Detect which cell encompasses the target text, then output its [X, Y] center coordinate. 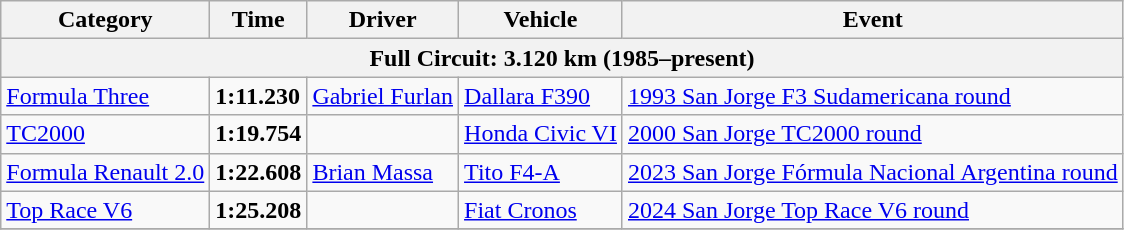
Full Circuit: 3.120 km (1985–present) [562, 58]
Tito F4-A [541, 172]
Time [258, 20]
1:22.608 [258, 172]
Driver [383, 20]
2000 San Jorge TC2000 round [872, 134]
Dallara F390 [541, 96]
Fiat Cronos [541, 210]
Formula Renault 2.0 [106, 172]
Honda Civic VI [541, 134]
Top Race V6 [106, 210]
Gabriel Furlan [383, 96]
TC2000 [106, 134]
Event [872, 20]
Formula Three [106, 96]
Vehicle [541, 20]
2023 San Jorge Fórmula Nacional Argentina round [872, 172]
Category [106, 20]
1993 San Jorge F3 Sudamericana round [872, 96]
2024 San Jorge Top Race V6 round [872, 210]
1:19.754 [258, 134]
Brian Massa [383, 172]
1:11.230 [258, 96]
1:25.208 [258, 210]
